Return the (x, y) coordinate for the center point of the cell that contains the specified text.  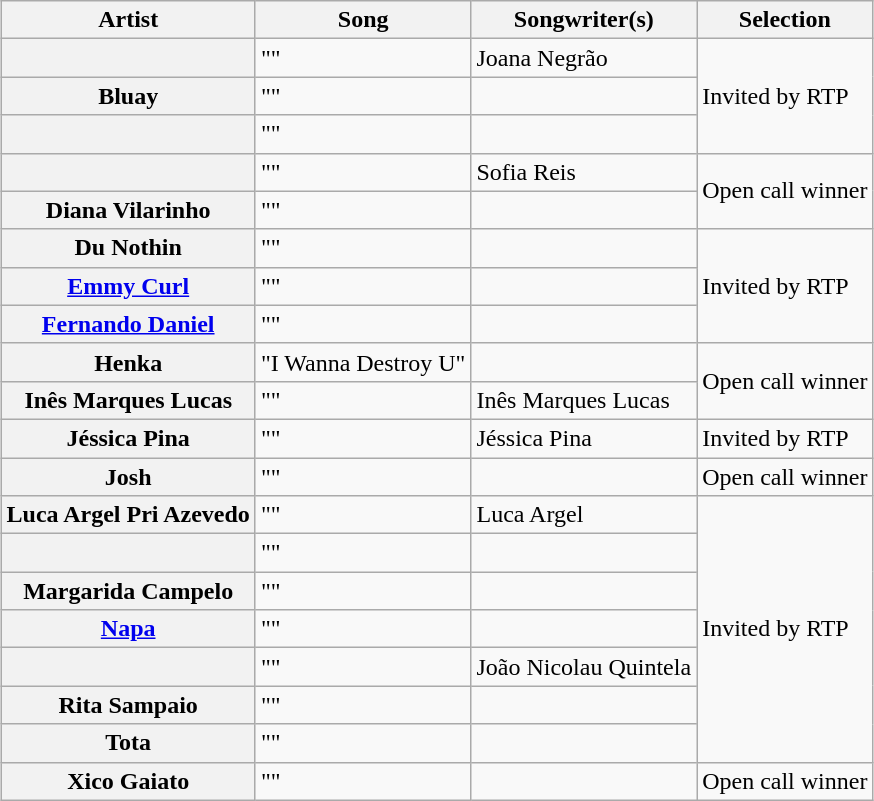
Henka (128, 362)
Rita Sampaio (128, 705)
"I Wanna Destroy U" (363, 362)
Fernando Daniel (128, 324)
Emmy Curl (128, 286)
Xico Gaiato (128, 781)
Diana Vilarinho (128, 210)
Luca Argel (584, 515)
Tota (128, 743)
Artist (128, 20)
Du Nothin (128, 248)
Bluay (128, 96)
Sofia Reis (584, 172)
Song (363, 20)
Selection (785, 20)
Margarida Campelo (128, 591)
Josh (128, 477)
João Nicolau Quintela (584, 667)
Luca Argel Pri Azevedo (128, 515)
Songwriter(s) (584, 20)
Napa (128, 629)
Joana Negrão (584, 58)
